Determine the [x, y] coordinate at the center of the cell enclosing the given text.  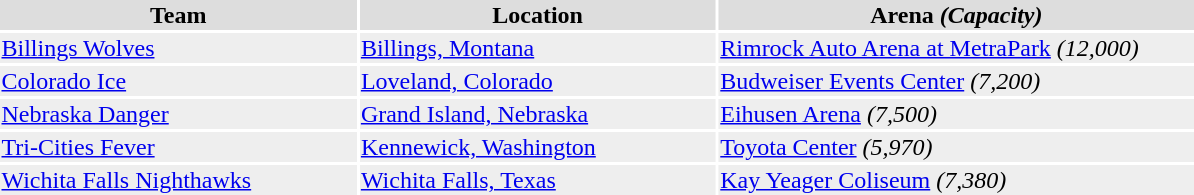
Billings, Montana [537, 48]
Location [537, 15]
Billings Wolves [178, 48]
Toyota Center (5,970) [956, 147]
Loveland, Colorado [537, 81]
Wichita Falls Nighthawks [178, 180]
Grand Island, Nebraska [537, 114]
Rimrock Auto Arena at MetraPark (12,000) [956, 48]
Budweiser Events Center (7,200) [956, 81]
Colorado Ice [178, 81]
Nebraska Danger [178, 114]
Arena (Capacity) [956, 15]
Team [178, 15]
Tri-Cities Fever [178, 147]
Eihusen Arena (7,500) [956, 114]
Kay Yeager Coliseum (7,380) [956, 180]
Wichita Falls, Texas [537, 180]
Kennewick, Washington [537, 147]
